Return [x, y] of the center of cell containing provided text 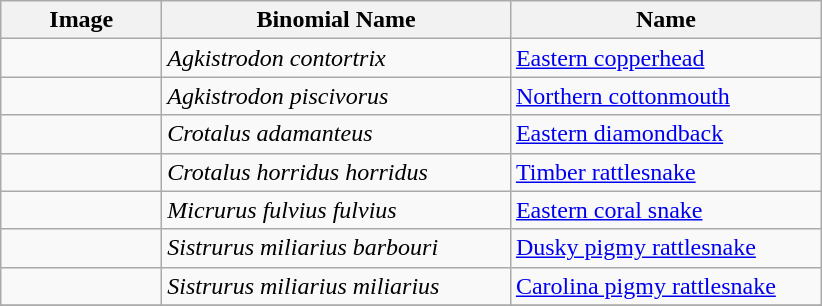
Sistrurus miliarius miliarius [336, 286]
Timber rattlesnake [666, 172]
Image [82, 20]
Agkistrodon piscivorus [336, 96]
Binomial Name [336, 20]
Sistrurus miliarius barbouri [336, 248]
Agkistrodon contortrix [336, 58]
Eastern copperhead [666, 58]
Carolina pigmy rattlesnake [666, 286]
Eastern coral snake [666, 210]
Eastern diamondback [666, 134]
Dusky pigmy rattlesnake [666, 248]
Northern cottonmouth [666, 96]
Crotalus adamanteus [336, 134]
Crotalus horridus horridus [336, 172]
Name [666, 20]
Micrurus fulvius fulvius [336, 210]
